Return (x, y) of the center of cell containing provided text 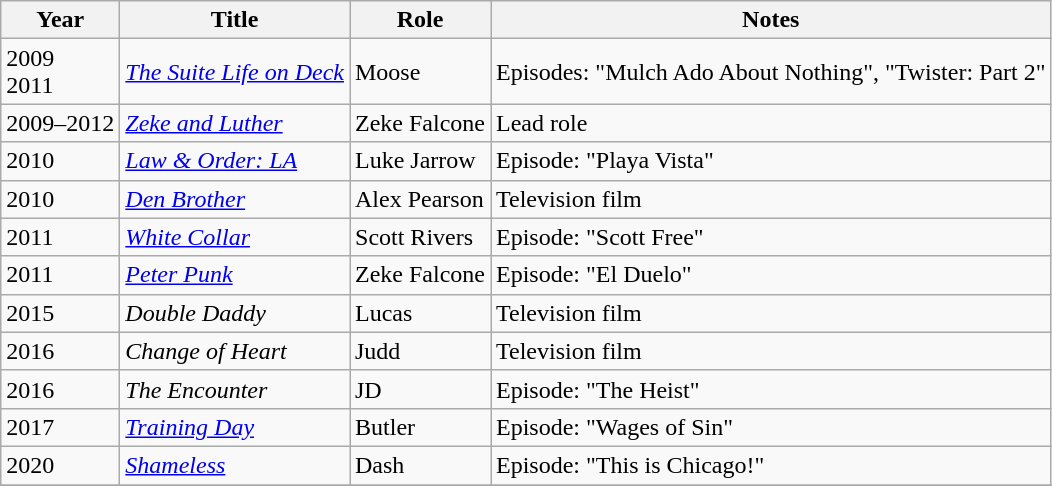
Scott Rivers (420, 237)
2017 (60, 427)
Notes (770, 20)
Episodes: "Mulch Ado About Nothing", "Twister: Part 2" (770, 72)
The Encounter (235, 389)
Zeke and Luther (235, 123)
White Collar (235, 237)
Dash (420, 465)
Butler (420, 427)
Alex Pearson (420, 199)
Den Brother (235, 199)
The Suite Life on Deck (235, 72)
Luke Jarrow (420, 161)
Change of Heart (235, 351)
2009–2012 (60, 123)
Title (235, 20)
Lucas (420, 313)
20092011 (60, 72)
Peter Punk (235, 275)
Episode: "Scott Free" (770, 237)
Episode: "The Heist" (770, 389)
Year (60, 20)
Role (420, 20)
JD (420, 389)
Training Day (235, 427)
Episode: "Playa Vista" (770, 161)
2015 (60, 313)
Moose (420, 72)
Episode: "This is Chicago!" (770, 465)
Law & Order: LA (235, 161)
Shameless (235, 465)
Judd (420, 351)
Episode: "El Duelo" (770, 275)
Double Daddy (235, 313)
2020 (60, 465)
Lead role (770, 123)
Episode: "Wages of Sin" (770, 427)
